From the cell containing the given text, extract its center point as [x, y] coordinate. 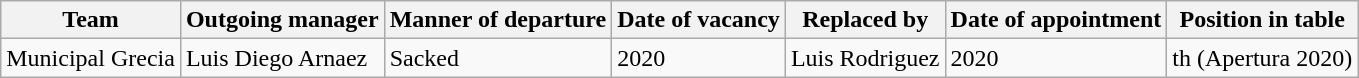
th (Apertura 2020) [1262, 58]
Date of appointment [1056, 20]
Team [91, 20]
Luis Rodriguez [865, 58]
Replaced by [865, 20]
Luis Diego Arnaez [282, 58]
Manner of departure [498, 20]
Outgoing manager [282, 20]
Sacked [498, 58]
Municipal Grecia [91, 58]
Date of vacancy [699, 20]
Position in table [1262, 20]
